Output the [X, Y] coordinate of the center of the cell containing the given text.  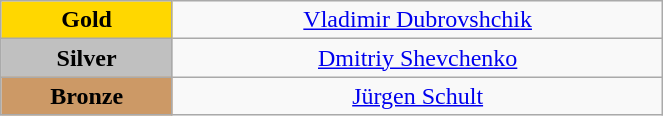
Dmitriy Shevchenko [417, 58]
Silver [87, 58]
Gold [87, 20]
Bronze [87, 96]
Jürgen Schult [417, 96]
Vladimir Dubrovshchik [417, 20]
